Find where the given text appears and provide that cell's center as (X, Y) coordinate. 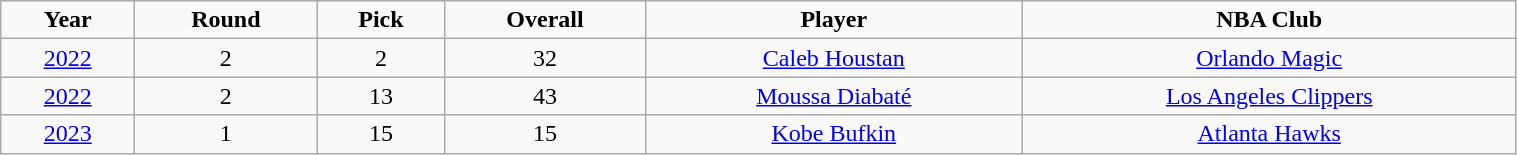
Moussa Diabaté (834, 96)
2023 (68, 134)
Overall (545, 20)
13 (381, 96)
Caleb Houstan (834, 58)
Los Angeles Clippers (1269, 96)
Round (226, 20)
Atlanta Hawks (1269, 134)
Player (834, 20)
43 (545, 96)
1 (226, 134)
32 (545, 58)
Kobe Bufkin (834, 134)
Year (68, 20)
NBA Club (1269, 20)
Pick (381, 20)
Orlando Magic (1269, 58)
